Scan for the cell matching the given text and deliver its (x, y) coordinate at center. 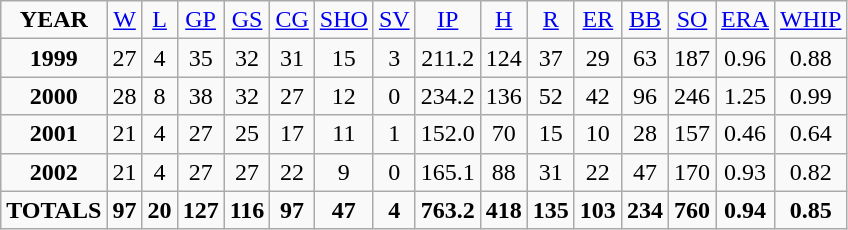
0.85 (811, 210)
211.2 (448, 58)
157 (692, 134)
116 (247, 210)
25 (247, 134)
2000 (54, 96)
70 (504, 134)
IP (448, 20)
246 (692, 96)
3 (394, 58)
0.64 (811, 134)
10 (598, 134)
W (124, 20)
20 (160, 210)
124 (504, 58)
1 (394, 134)
763.2 (448, 210)
170 (692, 172)
234 (644, 210)
187 (692, 58)
135 (550, 210)
38 (200, 96)
0.88 (811, 58)
0.46 (746, 134)
234.2 (448, 96)
0.96 (746, 58)
37 (550, 58)
418 (504, 210)
TOTALS (54, 210)
12 (344, 96)
2002 (54, 172)
760 (692, 210)
96 (644, 96)
52 (550, 96)
ER (598, 20)
0.94 (746, 210)
SV (394, 20)
ERA (746, 20)
42 (598, 96)
BB (644, 20)
L (160, 20)
9 (344, 172)
35 (200, 58)
165.1 (448, 172)
SO (692, 20)
0.99 (811, 96)
127 (200, 210)
YEAR (54, 20)
SHO (344, 20)
29 (598, 58)
R (550, 20)
CG (292, 20)
H (504, 20)
1.25 (746, 96)
8 (160, 96)
GP (200, 20)
0.93 (746, 172)
2001 (54, 134)
88 (504, 172)
136 (504, 96)
GS (247, 20)
WHIP (811, 20)
1999 (54, 58)
63 (644, 58)
152.0 (448, 134)
11 (344, 134)
103 (598, 210)
17 (292, 134)
0.82 (811, 172)
